Detect which cell encompasses the target text, then output its [x, y] center coordinate. 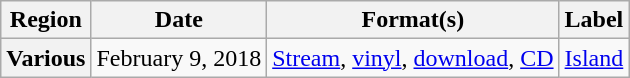
Label [594, 20]
Various [46, 58]
Island [594, 58]
Format(s) [413, 20]
Region [46, 20]
Date [179, 20]
February 9, 2018 [179, 58]
Stream, vinyl, download, CD [413, 58]
